Determine the [x, y] coordinate at the center of the cell enclosing the given text.  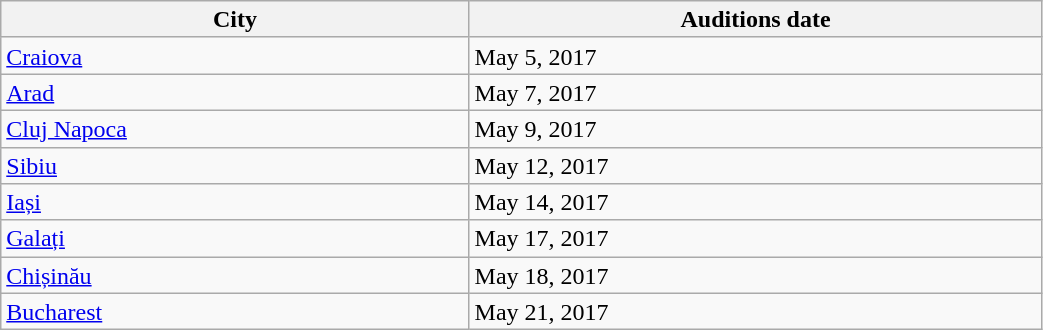
May 12, 2017 [756, 166]
Craiova [235, 56]
Bucharest [235, 312]
Arad [235, 92]
Auditions date [756, 20]
Chișinău [235, 276]
May 14, 2017 [756, 202]
May 17, 2017 [756, 238]
Sibiu [235, 166]
City [235, 20]
May 7, 2017 [756, 92]
Iași [235, 202]
Cluj Napoca [235, 128]
May 21, 2017 [756, 312]
May 18, 2017 [756, 276]
Galați [235, 238]
May 5, 2017 [756, 56]
May 9, 2017 [756, 128]
